Output the [X, Y] coordinate of the center of the cell containing the given text.  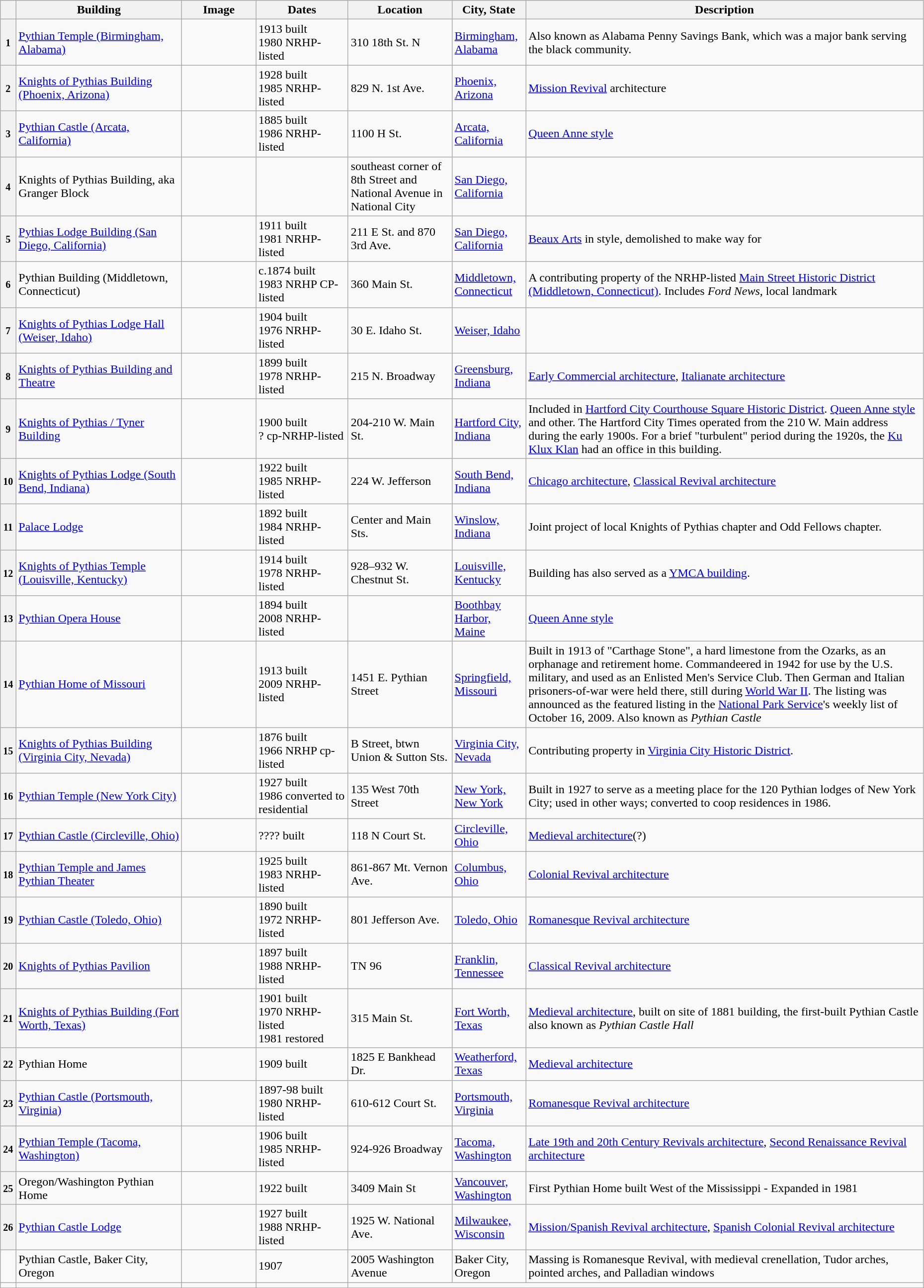
13 [8, 619]
Weatherford, Texas [489, 1064]
211 E St. and 870 3rd Ave. [400, 239]
Middletown, Connecticut [489, 284]
Massing is Romanesque Revival, with medieval crenellation, Tudor arches, pointed arches, and Palladian windows [725, 1266]
9 [8, 429]
Oregon/Washington Pythian Home [99, 1188]
Contributing property in Virginia City Historic District. [725, 750]
Center and Main Sts. [400, 527]
1876 built1966 NRHP cp-listed [302, 750]
New York, New York [489, 796]
1928 built1985 NRHP-listed [302, 88]
Boothbay Harbor, Maine [489, 619]
Description [725, 10]
224 W. Jefferson [400, 481]
17 [8, 835]
Hartford City, Indiana [489, 429]
Chicago architecture, Classical Revival architecture [725, 481]
Baker City, Oregon [489, 1266]
1925 built1983 NRHP-listed [302, 874]
1897-98 built1980 NRHP-listed [302, 1103]
Springfield, Missouri [489, 684]
Pythian Castle, Baker City, Oregon [99, 1266]
Dates [302, 10]
Beaux Arts in style, demolished to make way for [725, 239]
1909 built [302, 1064]
2005 Washington Avenue [400, 1266]
???? built [302, 835]
6 [8, 284]
Knights of Pythias Building (Phoenix, Arizona) [99, 88]
1913 built2009 NRHP-listed [302, 684]
Pythian Home of Missouri [99, 684]
Fort Worth, Texas [489, 1018]
Knights of Pythias Lodge Hall (Weiser, Idaho) [99, 330]
Knights of Pythias Temple (Louisville, Kentucky) [99, 573]
TN 96 [400, 966]
12 [8, 573]
928–932 W. Chestnut St. [400, 573]
801 Jefferson Ave. [400, 920]
Knights of Pythias Building and Theatre [99, 376]
Knights of Pythias Pavilion [99, 966]
1904 built1976 NRHP-listed [302, 330]
23 [8, 1103]
924-926 Broadway [400, 1149]
11 [8, 527]
3 [8, 134]
Early Commercial architecture, Italianate architecture [725, 376]
Louisville, Kentucky [489, 573]
Late 19th and 20th Century Revivals architecture, Second Renaissance Revival architecture [725, 1149]
Building [99, 10]
1900 built? cp-NRHP-listed [302, 429]
Building has also served as a YMCA building. [725, 573]
1451 E. Pythian Street [400, 684]
19 [8, 920]
Pythian Castle (Portsmouth, Virginia) [99, 1103]
Milwaukee, Wisconsin [489, 1227]
Pythias Lodge Building (San Diego, California) [99, 239]
1906 built1985 NRHP-listed [302, 1149]
4 [8, 186]
Weiser, Idaho [489, 330]
10 [8, 481]
1899 built1978 NRHP-listed [302, 376]
Phoenix, Arizona [489, 88]
135 West 70th Street [400, 796]
204-210 W. Main St. [400, 429]
1927 built1988 NRHP-listed [302, 1227]
1100 H St. [400, 134]
Also known as Alabama Penny Savings Bank, which was a major bank serving the black community. [725, 42]
118 N Court St. [400, 835]
Pythian Castle (Arcata, California) [99, 134]
Mission Revival architecture [725, 88]
3409 Main St [400, 1188]
Pythian Opera House [99, 619]
Knights of Pythias / Tyner Building [99, 429]
Built in 1927 to serve as a meeting place for the 120 Pythian lodges of New York City; used in other ways; converted to coop residences in 1986. [725, 796]
Knights of Pythias Building (Virginia City, Nevada) [99, 750]
Pythian Castle (Toledo, Ohio) [99, 920]
Knights of Pythias Building, aka Granger Block [99, 186]
A contributing property of the NRHP-listed Main Street Historic District (Middletown, Connecticut). Includes Ford News, local landmark [725, 284]
18 [8, 874]
1925 W. National Ave. [400, 1227]
20 [8, 966]
Location [400, 10]
southeast corner of 8th Street and National Avenue in National City [400, 186]
1890 built1972 NRHP-listed [302, 920]
Classical Revival architecture [725, 966]
215 N. Broadway [400, 376]
21 [8, 1018]
7 [8, 330]
1927 built1986 converted to residential [302, 796]
Birmingham, Alabama [489, 42]
Pythian Castle (Circleville, Ohio) [99, 835]
B Street, btwn Union & Sutton Sts. [400, 750]
Pythian Home [99, 1064]
Pythian Temple (Birmingham, Alabama) [99, 42]
City, State [489, 10]
1907 [302, 1266]
Pythian Castle Lodge [99, 1227]
25 [8, 1188]
1922 built1985 NRHP-listed [302, 481]
Pythian Temple and James Pythian Theater [99, 874]
Pythian Temple (New York City) [99, 796]
Portsmouth, Virginia [489, 1103]
1825 E Bankhead Dr. [400, 1064]
610-612 Court St. [400, 1103]
Knights of Pythias Lodge (South Bend, Indiana) [99, 481]
Medieval architecture [725, 1064]
5 [8, 239]
Knights of Pythias Building (Fort Worth, Texas) [99, 1018]
24 [8, 1149]
Franklin, Tennessee [489, 966]
1894 built2008 NRHP-listed [302, 619]
1 [8, 42]
Circleville, Ohio [489, 835]
360 Main St. [400, 284]
Medieval architecture(?) [725, 835]
1922 built [302, 1188]
c.1874 built1983 NRHP CP-listed [302, 284]
Image [219, 10]
22 [8, 1064]
1892 built1984 NRHP-listed [302, 527]
Winslow, Indiana [489, 527]
8 [8, 376]
Palace Lodge [99, 527]
Colonial Revival architecture [725, 874]
First Pythian Home built West of the Mississippi - Expanded in 1981 [725, 1188]
Mission/Spanish Revival architecture, Spanish Colonial Revival architecture [725, 1227]
Toledo, Ohio [489, 920]
Medieval architecture, built on site of 1881 building, the first-built Pythian Castle also known as Pythian Castle Hall [725, 1018]
1913 built1980 NRHP-listed [302, 42]
Pythian Building (Middletown, Connecticut) [99, 284]
829 N. 1st Ave. [400, 88]
1885 built1986 NRHP-listed [302, 134]
Columbus, Ohio [489, 874]
Tacoma, Washington [489, 1149]
16 [8, 796]
26 [8, 1227]
Greensburg, Indiana [489, 376]
14 [8, 684]
1911 built1981 NRHP-listed [302, 239]
Joint project of local Knights of Pythias chapter and Odd Fellows chapter. [725, 527]
861-867 Mt. Vernon Ave. [400, 874]
30 E. Idaho St. [400, 330]
South Bend, Indiana [489, 481]
2 [8, 88]
Pythian Temple (Tacoma, Washington) [99, 1149]
1914 built1978 NRHP-listed [302, 573]
1901 built1970 NRHP-listed1981 restored [302, 1018]
1897 built1988 NRHP-listed [302, 966]
315 Main St. [400, 1018]
15 [8, 750]
Vancouver, Washington [489, 1188]
Virginia City, Nevada [489, 750]
Arcata, California [489, 134]
310 18th St. N [400, 42]
